From the cell containing the given text, extract its center point as [X, Y] coordinate. 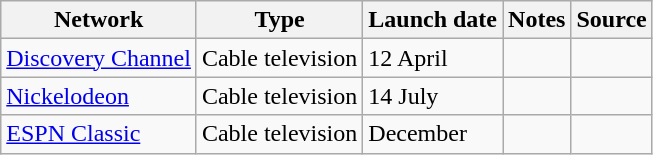
ESPN Classic [99, 134]
Type [279, 20]
Network [99, 20]
12 April [433, 58]
Notes [537, 20]
Nickelodeon [99, 96]
Discovery Channel [99, 58]
Launch date [433, 20]
December [433, 134]
Source [612, 20]
14 July [433, 96]
